Determine the [X, Y] coordinate at the center of the cell enclosing the given text.  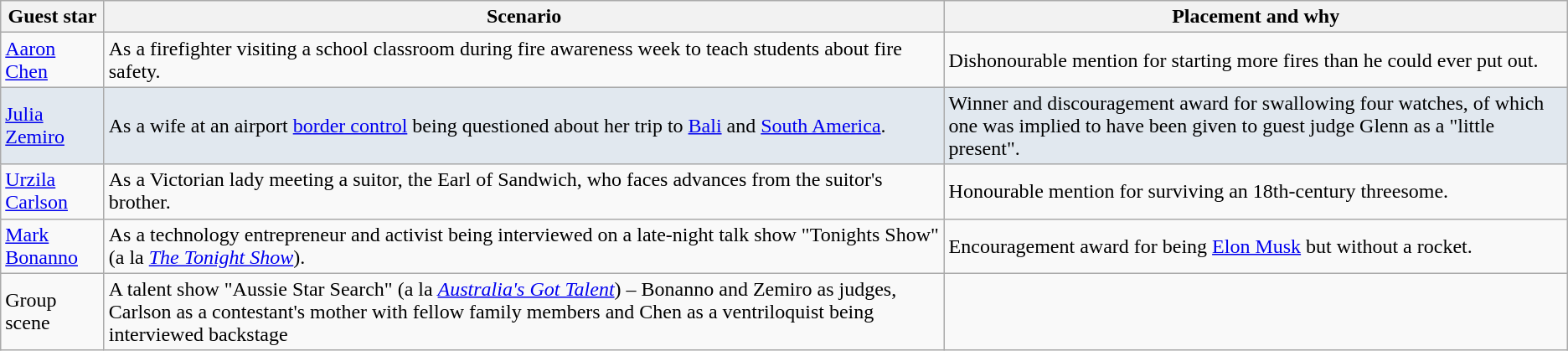
Julia Zemiro [52, 126]
Mark Bonanno [52, 246]
Scenario [524, 17]
As a Victorian lady meeting a suitor, the Earl of Sandwich, who faces advances from the suitor's brother. [524, 191]
Guest star [52, 17]
Urzila Carlson [52, 191]
Winner and discouragement award for swallowing four watches, of which one was implied to have been given to guest judge Glenn as a "little present". [1256, 126]
Placement and why [1256, 17]
Aaron Chen [52, 60]
As a firefighter visiting a school classroom during fire awareness week to teach students about fire safety. [524, 60]
Encouragement award for being Elon Musk but without a rocket. [1256, 246]
Honourable mention for surviving an 18th-century threesome. [1256, 191]
Dishonourable mention for starting more fires than he could ever put out. [1256, 60]
As a wife at an airport border control being questioned about her trip to Bali and South America. [524, 126]
As a technology entrepreneur and activist being interviewed on a late-night talk show "Tonights Show" (a la The Tonight Show). [524, 246]
Group scene [52, 312]
